From the cell containing the given text, extract its center point as (x, y) coordinate. 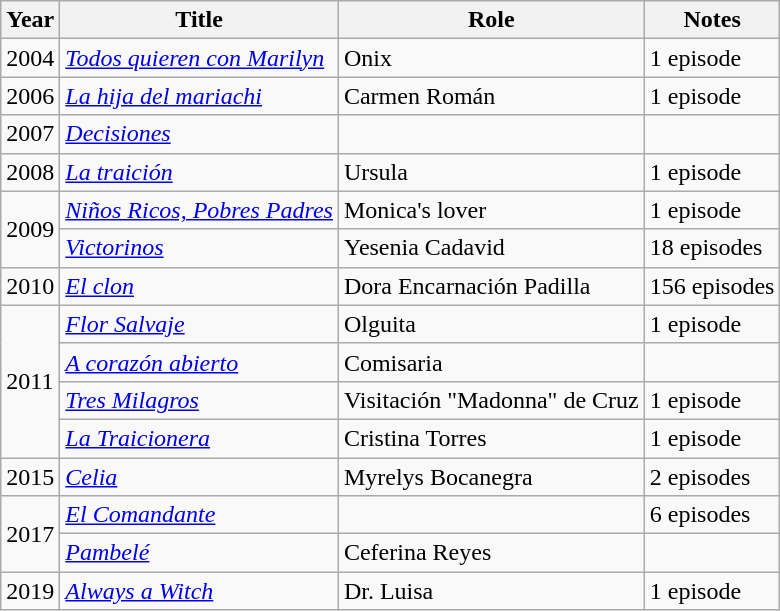
La traición (200, 172)
Monica's lover (491, 210)
Notes (712, 20)
Role (491, 20)
2011 (30, 381)
El clon (200, 286)
2017 (30, 534)
6 episodes (712, 515)
2010 (30, 286)
Pambelé (200, 553)
2019 (30, 591)
Comisaria (491, 362)
2015 (30, 477)
Niños Ricos, Pobres Padres (200, 210)
Ursula (491, 172)
Todos quieren con Marilyn (200, 58)
El Comandante (200, 515)
2 episodes (712, 477)
Carmen Román (491, 96)
La Traicionera (200, 438)
Always a Witch (200, 591)
Celia (200, 477)
2007 (30, 134)
156 episodes (712, 286)
2008 (30, 172)
Title (200, 20)
2006 (30, 96)
Dr. Luisa (491, 591)
Onix (491, 58)
2009 (30, 229)
18 episodes (712, 248)
Visitación "Madonna" de Cruz (491, 400)
Year (30, 20)
Victorinos (200, 248)
La hija del mariachi (200, 96)
Flor Salvaje (200, 324)
Myrelys Bocanegra (491, 477)
Tres Milagros (200, 400)
Ceferina Reyes (491, 553)
Yesenia Cadavid (491, 248)
Olguita (491, 324)
Cristina Torres (491, 438)
A corazón abierto (200, 362)
Decisiones (200, 134)
Dora Encarnación Padilla (491, 286)
2004 (30, 58)
